Identify which cell holds the provided text, then report its [x, y] central coordinate. 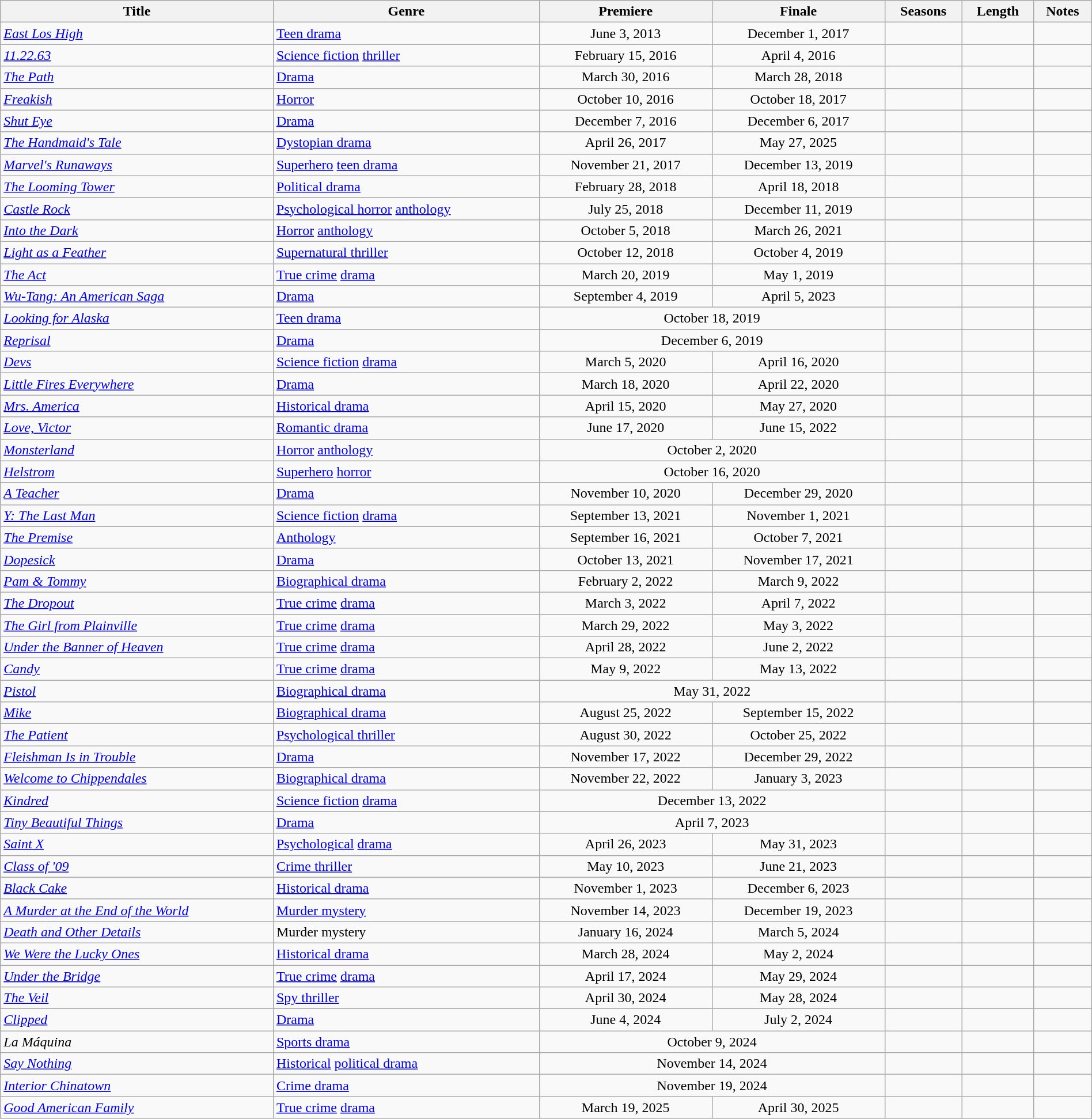
Pistol [137, 691]
April 18, 2018 [798, 187]
Devs [137, 362]
November 14, 2023 [625, 910]
March 29, 2022 [625, 625]
June 17, 2020 [625, 428]
Shut Eye [137, 121]
May 10, 2023 [625, 866]
April 28, 2022 [625, 647]
Good American Family [137, 1107]
The Premise [137, 537]
Psychological horror anthology [406, 208]
Looking for Alaska [137, 318]
April 16, 2020 [798, 362]
Candy [137, 669]
The Handmaid's Tale [137, 143]
September 15, 2022 [798, 713]
Y: The Last Man [137, 515]
Castle Rock [137, 208]
Spy thriller [406, 998]
December 6, 2019 [712, 340]
May 3, 2022 [798, 625]
November 17, 2022 [625, 757]
March 3, 2022 [625, 603]
April 7, 2022 [798, 603]
Death and Other Details [137, 932]
April 30, 2025 [798, 1107]
Freakish [137, 99]
Psychological drama [406, 844]
Reprisal [137, 340]
September 4, 2019 [625, 297]
August 25, 2022 [625, 713]
The Path [137, 77]
Crime drama [406, 1086]
June 21, 2023 [798, 866]
Welcome to Chippendales [137, 779]
December 7, 2016 [625, 121]
September 13, 2021 [625, 515]
Superhero teen drama [406, 165]
February 2, 2022 [625, 581]
February 15, 2016 [625, 55]
Light as a Feather [137, 252]
Interior Chinatown [137, 1086]
May 31, 2022 [712, 691]
November 17, 2021 [798, 559]
August 30, 2022 [625, 735]
Class of '09 [137, 866]
May 28, 2024 [798, 998]
Seasons [923, 12]
April 26, 2017 [625, 143]
Notes [1062, 12]
December 29, 2020 [798, 494]
Finale [798, 12]
November 22, 2022 [625, 779]
May 2, 2024 [798, 954]
September 16, 2021 [625, 537]
October 2, 2020 [712, 450]
July 2, 2024 [798, 1020]
Title [137, 12]
April 30, 2024 [625, 998]
La Máquina [137, 1042]
February 28, 2018 [625, 187]
November 1, 2023 [625, 888]
We Were the Lucky Ones [137, 954]
Under the Banner of Heaven [137, 647]
October 13, 2021 [625, 559]
The Patient [137, 735]
November 19, 2024 [712, 1086]
December 11, 2019 [798, 208]
December 29, 2022 [798, 757]
June 4, 2024 [625, 1020]
March 5, 2024 [798, 932]
April 17, 2024 [625, 976]
June 2, 2022 [798, 647]
January 16, 2024 [625, 932]
March 28, 2018 [798, 77]
January 3, 2023 [798, 779]
Horror [406, 99]
Pam & Tommy [137, 581]
December 19, 2023 [798, 910]
October 4, 2019 [798, 252]
March 18, 2020 [625, 384]
The Act [137, 275]
Length [998, 12]
April 22, 2020 [798, 384]
Little Fires Everywhere [137, 384]
A Teacher [137, 494]
Romantic drama [406, 428]
October 25, 2022 [798, 735]
Science fiction thriller [406, 55]
December 1, 2017 [798, 33]
November 10, 2020 [625, 494]
December 6, 2023 [798, 888]
November 21, 2017 [625, 165]
Dopesick [137, 559]
Black Cake [137, 888]
Saint X [137, 844]
June 3, 2013 [625, 33]
The Looming Tower [137, 187]
Psychological thriller [406, 735]
March 30, 2016 [625, 77]
Clipped [137, 1020]
A Murder at the End of the World [137, 910]
March 26, 2021 [798, 230]
Superhero horror [406, 472]
July 25, 2018 [625, 208]
Marvel's Runaways [137, 165]
Historical political drama [406, 1064]
Say Nothing [137, 1064]
May 27, 2020 [798, 406]
October 9, 2024 [712, 1042]
March 28, 2024 [625, 954]
Love, Victor [137, 428]
March 5, 2020 [625, 362]
May 27, 2025 [798, 143]
11.22.63 [137, 55]
May 29, 2024 [798, 976]
Supernatural thriller [406, 252]
East Los High [137, 33]
October 7, 2021 [798, 537]
May 9, 2022 [625, 669]
March 19, 2025 [625, 1107]
June 15, 2022 [798, 428]
Sports drama [406, 1042]
Under the Bridge [137, 976]
April 26, 2023 [625, 844]
May 31, 2023 [798, 844]
October 12, 2018 [625, 252]
Wu-Tang: An American Saga [137, 297]
March 9, 2022 [798, 581]
Political drama [406, 187]
October 5, 2018 [625, 230]
April 15, 2020 [625, 406]
Fleishman Is in Trouble [137, 757]
Helstrom [137, 472]
May 13, 2022 [798, 669]
December 13, 2019 [798, 165]
The Girl from Plainville [137, 625]
Anthology [406, 537]
Premiere [625, 12]
The Dropout [137, 603]
December 6, 2017 [798, 121]
Into the Dark [137, 230]
Tiny Beautiful Things [137, 822]
Mrs. America [137, 406]
April 4, 2016 [798, 55]
December 13, 2022 [712, 801]
November 14, 2024 [712, 1064]
Monsterland [137, 450]
October 16, 2020 [712, 472]
April 7, 2023 [712, 822]
Mike [137, 713]
November 1, 2021 [798, 515]
March 20, 2019 [625, 275]
May 1, 2019 [798, 275]
Dystopian drama [406, 143]
October 18, 2017 [798, 99]
The Veil [137, 998]
October 10, 2016 [625, 99]
October 18, 2019 [712, 318]
Genre [406, 12]
Kindred [137, 801]
Crime thriller [406, 866]
April 5, 2023 [798, 297]
